Search for the cell housing the specified text and yield its [x, y] center coordinate. 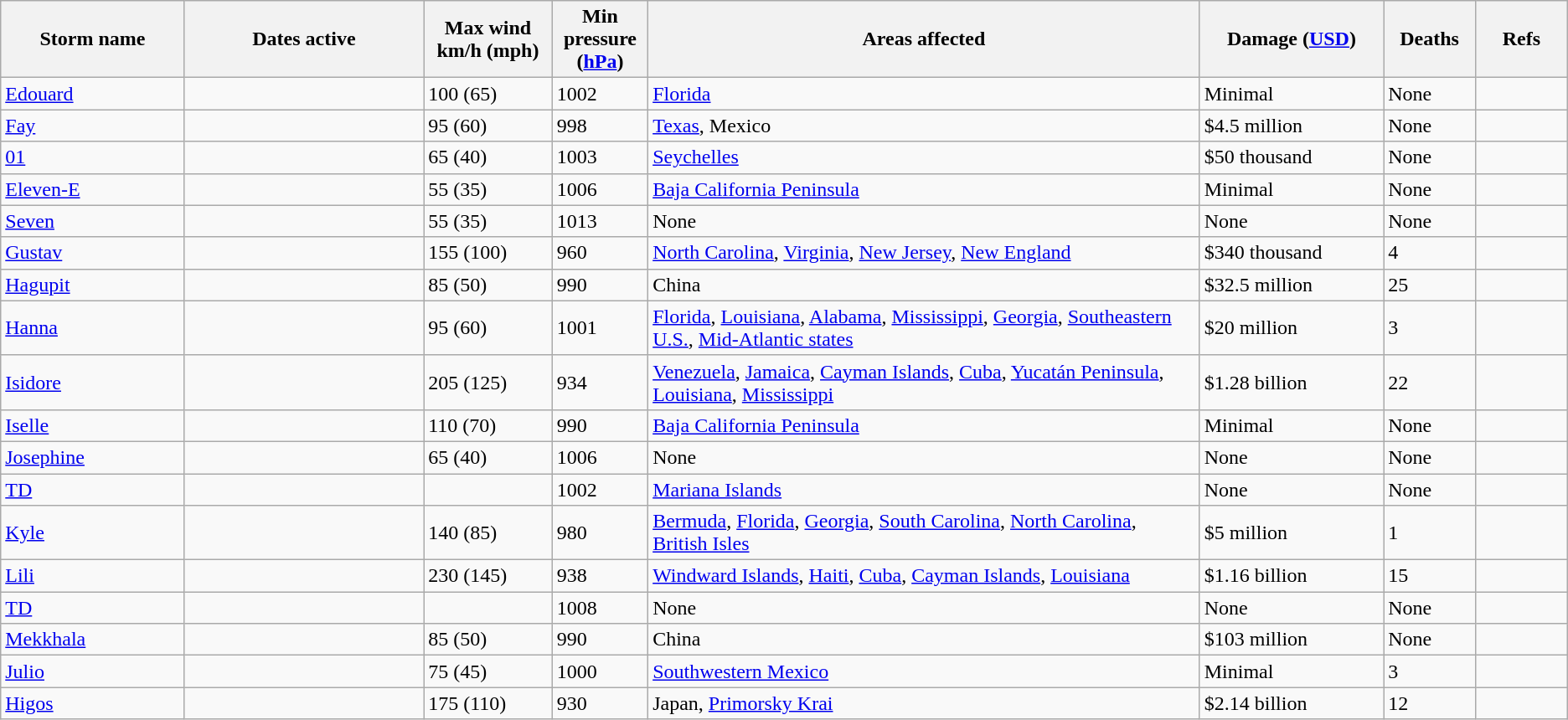
12 [1430, 703]
Seychelles [925, 157]
Fay [92, 126]
Southwestern Mexico [925, 671]
Damage (USD) [1292, 39]
Isidore [92, 382]
Venezuela, Jamaica, Cayman Islands, Cuba, Yucatán Peninsula, Louisiana, Mississippi [925, 382]
998 [600, 126]
Min pressure (hPa) [600, 39]
175 (110) [488, 703]
Kyle [92, 532]
1008 [600, 608]
Texas, Mexico [925, 126]
Eleven-E [92, 189]
4 [1430, 253]
$32.5 million [1292, 285]
100 (65) [488, 94]
155 (100) [488, 253]
Lili [92, 576]
$1.16 billion [1292, 576]
Refs [1521, 39]
$20 million [1292, 328]
Max wind km/h (mph) [488, 39]
140 (85) [488, 532]
Storm name [92, 39]
1 [1430, 532]
Japan, Primorsky Krai [925, 703]
230 (145) [488, 576]
960 [600, 253]
1013 [600, 221]
938 [600, 576]
Mekkhala [92, 640]
930 [600, 703]
Windward Islands, Haiti, Cuba, Cayman Islands, Louisiana [925, 576]
Seven [92, 221]
$1.28 billion [1292, 382]
110 (70) [488, 425]
Dates active [303, 39]
25 [1430, 285]
Mariana Islands [925, 490]
01 [92, 157]
1000 [600, 671]
Florida [925, 94]
Higos [92, 703]
15 [1430, 576]
Florida, Louisiana, Alabama, Mississippi, Georgia, Southeastern U.S., Mid-Atlantic states [925, 328]
$4.5 million [1292, 126]
22 [1430, 382]
Deaths [1430, 39]
Gustav [92, 253]
$2.14 billion [1292, 703]
$50 thousand [1292, 157]
Hanna [92, 328]
1001 [600, 328]
75 (45) [488, 671]
Josephine [92, 457]
Areas affected [925, 39]
Edouard [92, 94]
Bermuda, Florida, Georgia, South Carolina, North Carolina, British Isles [925, 532]
$340 thousand [1292, 253]
205 (125) [488, 382]
934 [600, 382]
$5 million [1292, 532]
Julio [92, 671]
Hagupit [92, 285]
North Carolina, Virginia, New Jersey, New England [925, 253]
$103 million [1292, 640]
980 [600, 532]
1003 [600, 157]
Iselle [92, 425]
